Detect which cell encompasses the target text, then output its [x, y] center coordinate. 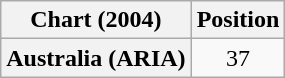
37 [238, 58]
Australia (ARIA) [96, 58]
Position [238, 20]
Chart (2004) [96, 20]
